For the text-containing cell, return its midpoint in (X, Y) coordinate format. 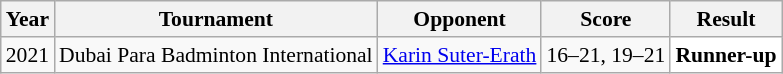
Score (606, 19)
Dubai Para Badminton International (216, 55)
16–21, 19–21 (606, 55)
Year (28, 19)
Tournament (216, 19)
Karin Suter-Erath (460, 55)
Opponent (460, 19)
2021 (28, 55)
Runner-up (726, 55)
Result (726, 19)
